Return the (x, y) coordinate for the center point of the cell that contains the specified text.  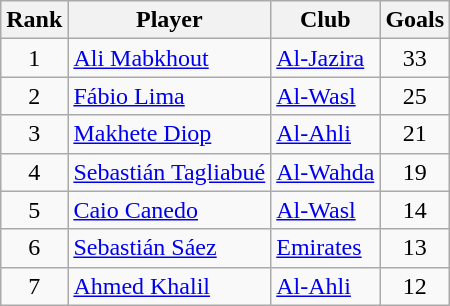
Club (326, 20)
6 (34, 248)
Emirates (326, 248)
14 (415, 210)
4 (34, 172)
Fábio Lima (170, 96)
25 (415, 96)
12 (415, 286)
Al-Wahda (326, 172)
Sebastián Sáez (170, 248)
Sebastián Tagliabué (170, 172)
Makhete Diop (170, 134)
Player (170, 20)
Caio Canedo (170, 210)
13 (415, 248)
5 (34, 210)
2 (34, 96)
33 (415, 58)
21 (415, 134)
Ahmed Khalil (170, 286)
Goals (415, 20)
19 (415, 172)
Ali Mabkhout (170, 58)
Rank (34, 20)
1 (34, 58)
7 (34, 286)
3 (34, 134)
Al-Jazira (326, 58)
